Output the (X, Y) coordinate of the center of the cell containing the given text.  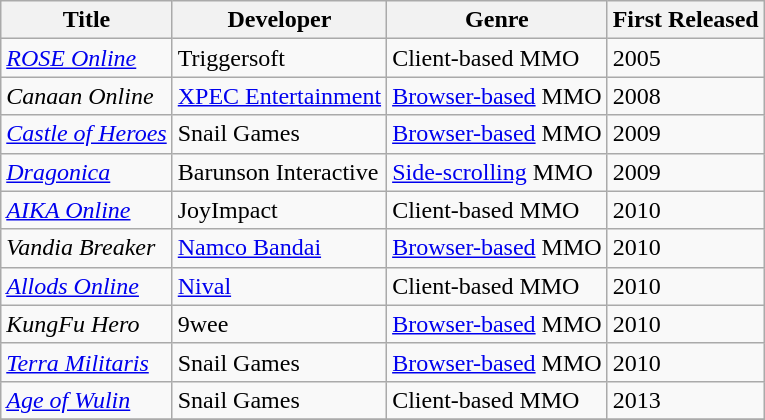
Age of Wulin (86, 400)
First Released (686, 20)
Vandia Breaker (86, 248)
Dragonica (86, 172)
2013 (686, 400)
ROSE Online (86, 58)
XPEC Entertainment (279, 96)
2008 (686, 96)
2005 (686, 58)
AIKA Online (86, 210)
Genre (498, 20)
Allods Online (86, 286)
Castle of Heroes (86, 134)
Canaan Online (86, 96)
KungFu Hero (86, 324)
Terra Militaris (86, 362)
Namco Bandai (279, 248)
Nival (279, 286)
Barunson Interactive (279, 172)
JoyImpact (279, 210)
Title (86, 20)
Developer (279, 20)
9wee (279, 324)
Side-scrolling MMO (498, 172)
Triggersoft (279, 58)
